Provide the (X, Y) coordinate of the cell's center where the given text is located.  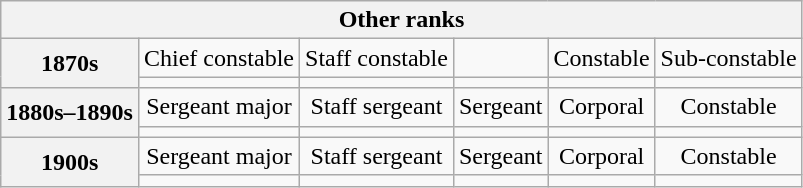
Chief constable (218, 58)
1870s (70, 64)
1900s (70, 162)
Other ranks (402, 20)
Sub-constable (728, 58)
1880s–1890s (70, 112)
Staff constable (377, 58)
